Detect which cell encompasses the target text, then output its [x, y] center coordinate. 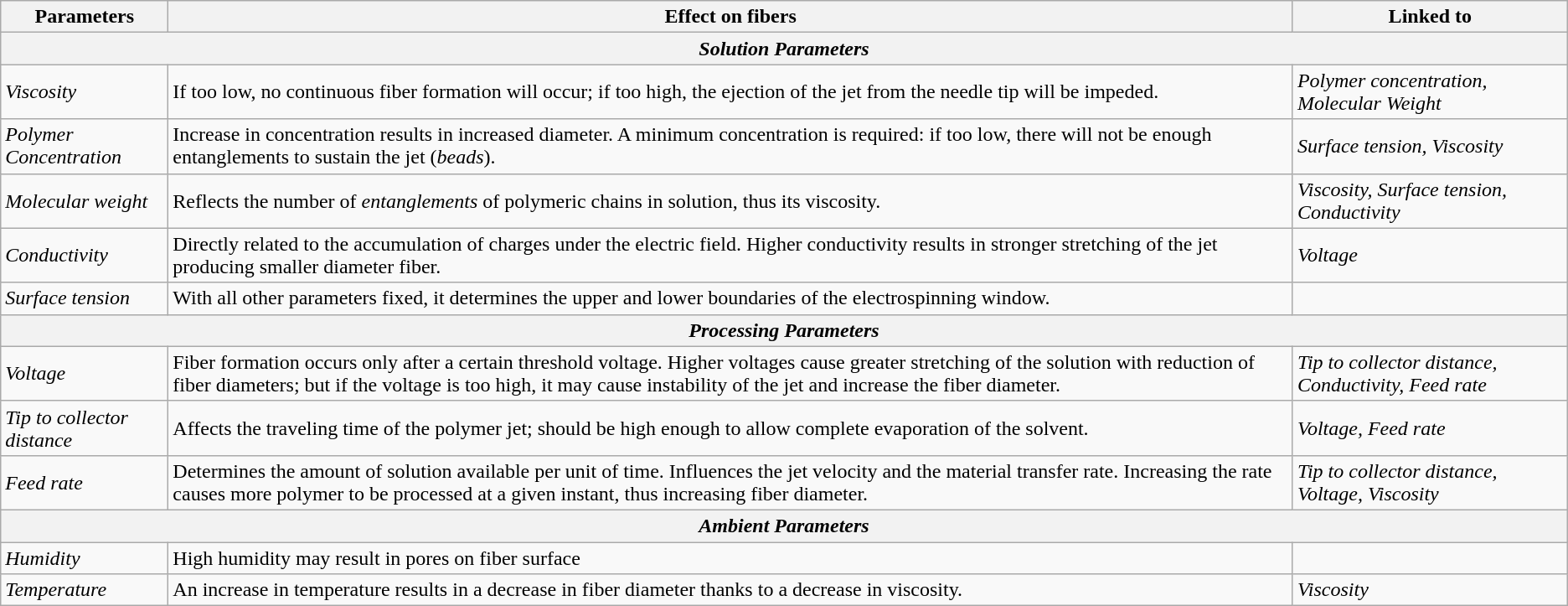
Ambient Parameters [784, 526]
Linked to [1430, 17]
Polymer concentration, Molecular Weight [1430, 92]
Solution Parameters [784, 49]
An increase in temperature results in a decrease in fiber diameter thanks to a decrease in viscosity. [730, 590]
Surface tension, Viscosity [1430, 146]
Processing Parameters [784, 330]
Conductivity [85, 255]
Tip to collector distance [85, 427]
Polymer Concentration [85, 146]
Humidity [85, 557]
High humidity may result in pores on fiber surface [730, 557]
Molecular weight [85, 201]
Effect on fibers [730, 17]
Voltage, Feed rate [1430, 427]
Tip to collector distance, Conductivity, Feed rate [1430, 374]
Tip to collector distance, Voltage, Viscosity [1430, 483]
Temperature [85, 590]
If too low, no continuous fiber formation will occur; if too high, the ejection of the jet from the needle tip will be impeded. [730, 92]
Affects the traveling time of the polymer jet; should be high enough to allow complete evaporation of the solvent. [730, 427]
Feed rate [85, 483]
Surface tension [85, 298]
With all other parameters fixed, it determines the upper and lower boundaries of the electrospinning window. [730, 298]
Parameters [85, 17]
Reflects the number of entanglements of polymeric chains in solution, thus its viscosity. [730, 201]
Viscosity, Surface tension, Conductivity [1430, 201]
